Return the [x, y] coordinate for the center point of the cell that contains the specified text.  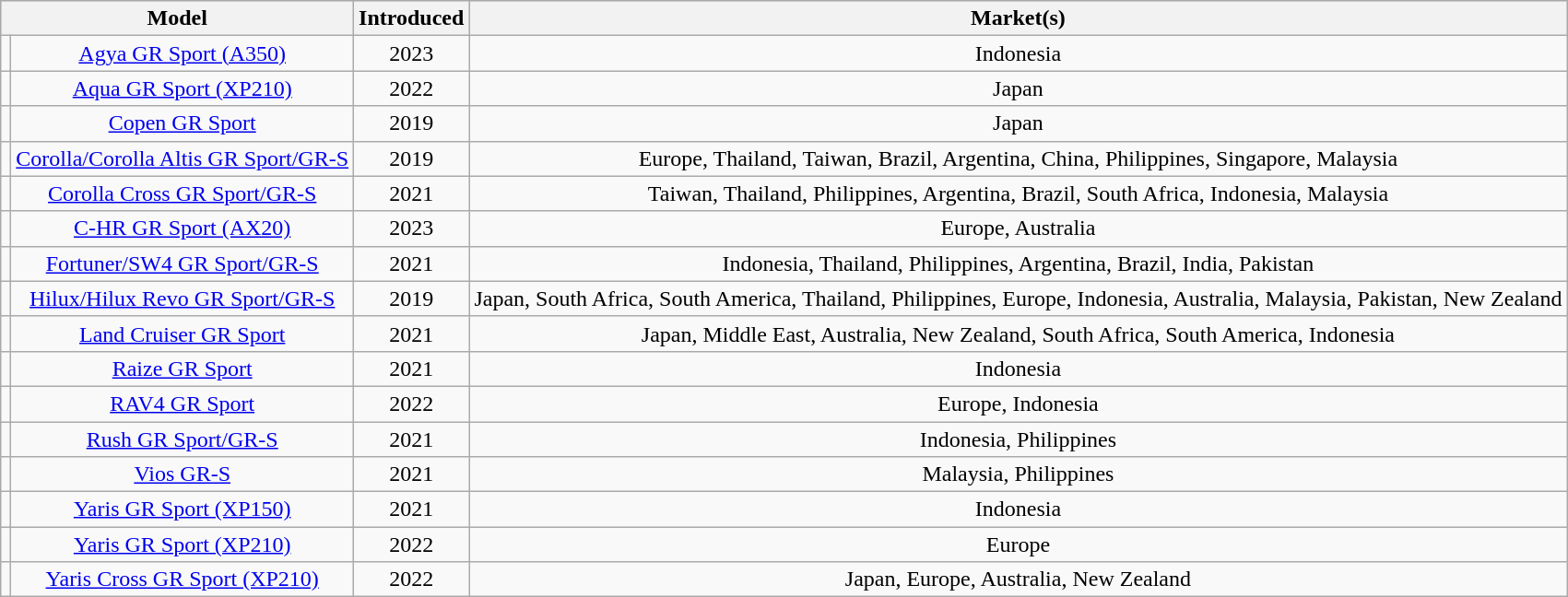
Fortuner/SW4 GR Sport/GR-S [183, 263]
Indonesia, Philippines [1018, 439]
Malaysia, Philippines [1018, 474]
Japan, South Africa, South America, Thailand, Philippines, Europe, Indonesia, Australia, Malaysia, Pakistan, New Zealand [1018, 298]
Market(s) [1018, 18]
Raize GR Sport [183, 369]
Hilux/Hilux Revo GR Sport/GR-S [183, 298]
Europe, Thailand, Taiwan, Brazil, Argentina, China, Philippines, Singapore, Malaysia [1018, 158]
RAV4 GR Sport [183, 404]
Introduced [411, 18]
Rush GR Sport/GR-S [183, 439]
Europe, Indonesia [1018, 404]
Vios GR-S [183, 474]
Copen GR Sport [183, 123]
Europe [1018, 544]
C-HR GR Sport (AX20) [183, 228]
Yaris GR Sport (XP210) [183, 544]
Yaris GR Sport (XP150) [183, 509]
Japan, Europe, Australia, New Zealand [1018, 579]
Yaris Cross GR Sport (XP210) [183, 579]
Europe, Australia [1018, 228]
Corolla/Corolla Altis GR Sport/GR-S [183, 158]
Land Cruiser GR Sport [183, 334]
Indonesia, Thailand, Philippines, Argentina, Brazil, India, Pakistan [1018, 263]
Agya GR Sport (A350) [183, 53]
Corolla Cross GR Sport/GR-S [183, 193]
Taiwan, Thailand, Philippines, Argentina, Brazil, South Africa, Indonesia, Malaysia [1018, 193]
Aqua GR Sport (XP210) [183, 88]
Model [177, 18]
Japan, Middle East, Australia, New Zealand, South Africa, South America, Indonesia [1018, 334]
